Detect which cell encompasses the target text, then output its (X, Y) center coordinate. 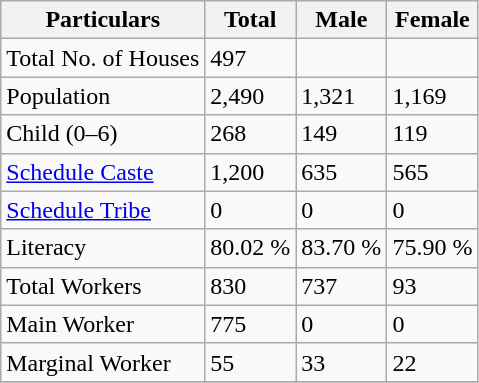
1,200 (250, 172)
Schedule Tribe (103, 210)
Male (342, 20)
1,321 (342, 96)
Literacy (103, 248)
75.90 % (432, 248)
635 (342, 172)
1,169 (432, 96)
737 (342, 286)
Main Worker (103, 324)
Child (0–6) (103, 134)
Marginal Worker (103, 362)
565 (432, 172)
80.02 % (250, 248)
Total No. of Houses (103, 58)
Particulars (103, 20)
119 (432, 134)
Total (250, 20)
22 (432, 362)
55 (250, 362)
83.70 % (342, 248)
Total Workers (103, 286)
93 (432, 286)
33 (342, 362)
830 (250, 286)
Female (432, 20)
497 (250, 58)
2,490 (250, 96)
Population (103, 96)
268 (250, 134)
149 (342, 134)
775 (250, 324)
Schedule Caste (103, 172)
